From the cell containing the given text, extract its center point as [x, y] coordinate. 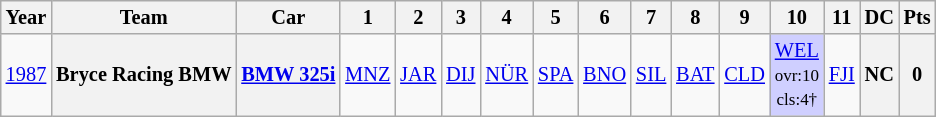
SIL [651, 75]
WELovr:10cls:4† [797, 75]
Year [26, 17]
10 [797, 17]
7 [651, 17]
BNO [604, 75]
8 [695, 17]
0 [918, 75]
Pts [918, 17]
NC [880, 75]
DC [880, 17]
Car [288, 17]
4 [506, 17]
JAR [418, 75]
SPA [556, 75]
FJI [842, 75]
11 [842, 17]
BMW 325i [288, 75]
1 [368, 17]
Team [144, 17]
9 [744, 17]
DIJ [460, 75]
2 [418, 17]
MNZ [368, 75]
6 [604, 17]
CLD [744, 75]
NÜR [506, 75]
3 [460, 17]
Bryce Racing BMW [144, 75]
1987 [26, 75]
BAT [695, 75]
5 [556, 17]
